Provide the [X, Y] coordinate of the cell's center where the given text is located.  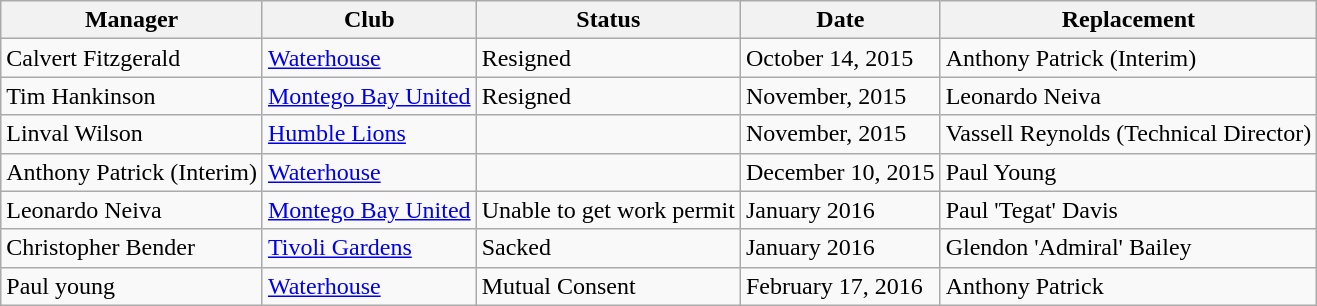
Calvert Fitzgerald [132, 58]
Status [608, 20]
Tivoli Gardens [369, 248]
Date [840, 20]
Mutual Consent [608, 286]
October 14, 2015 [840, 58]
Club [369, 20]
Paul Young [1128, 172]
Paul 'Tegat' Davis [1128, 210]
Anthony Patrick [1128, 286]
Humble Lions [369, 134]
Sacked [608, 248]
Paul young [132, 286]
Vassell Reynolds (Technical Director) [1128, 134]
February 17, 2016 [840, 286]
Unable to get work permit [608, 210]
Linval Wilson [132, 134]
Glendon 'Admiral' Bailey [1128, 248]
Replacement [1128, 20]
Tim Hankinson [132, 96]
Manager [132, 20]
December 10, 2015 [840, 172]
Christopher Bender [132, 248]
